Find where the given text appears and provide that cell's center as (x, y) coordinate. 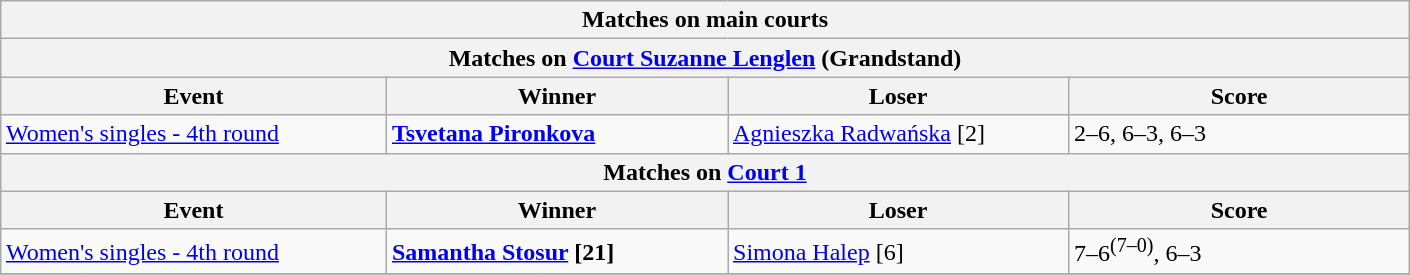
Tsvetana Pironkova (556, 134)
7–6(7–0), 6–3 (1240, 252)
Simona Halep [6] (898, 252)
Agnieszka Radwańska [2] (898, 134)
Samantha Stosur [21] (556, 252)
2–6, 6–3, 6–3 (1240, 134)
Matches on Court 1 (704, 172)
Matches on main courts (704, 20)
Matches on Court Suzanne Lenglen (Grandstand) (704, 58)
